Search for the cell housing the specified text and yield its [x, y] center coordinate. 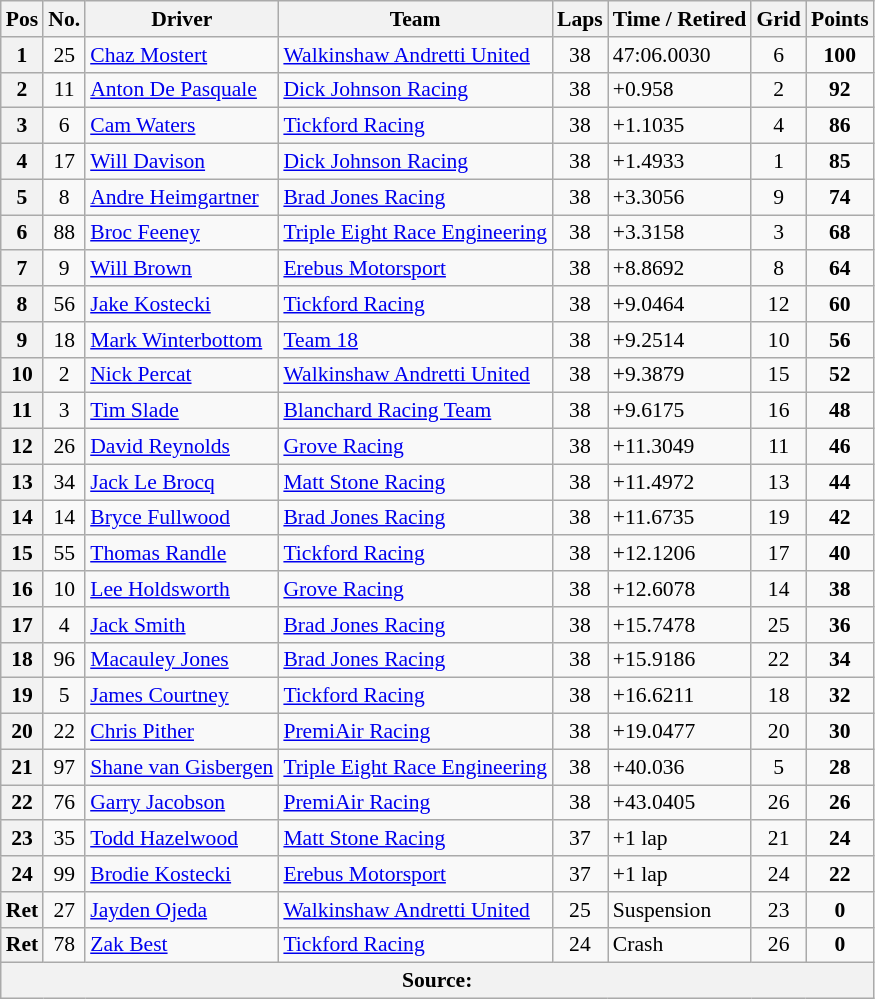
74 [840, 197]
Mark Winterbottom [182, 340]
+15.7478 [680, 625]
Broc Feeney [182, 233]
+11.3049 [680, 447]
Zak Best [182, 945]
Will Davison [182, 162]
Grid [778, 19]
Andre Heimgartner [182, 197]
48 [840, 411]
Time / Retired [680, 19]
30 [840, 732]
+9.0464 [680, 304]
+9.2514 [680, 340]
+11.4972 [680, 482]
+8.8692 [680, 269]
+1.1035 [680, 126]
28 [840, 767]
Shane van Gisbergen [182, 767]
Pos [22, 19]
+12.6078 [680, 589]
Will Brown [182, 269]
+3.3056 [680, 197]
+15.9186 [680, 660]
100 [840, 55]
+40.036 [680, 767]
52 [840, 375]
47:06.0030 [680, 55]
96 [64, 660]
60 [840, 304]
99 [64, 874]
88 [64, 233]
James Courtney [182, 696]
Team 18 [415, 340]
+9.3879 [680, 375]
68 [840, 233]
+0.958 [680, 90]
Anton De Pasquale [182, 90]
55 [64, 554]
+16.6211 [680, 696]
78 [64, 945]
76 [64, 803]
32 [840, 696]
Chris Pither [182, 732]
+43.0405 [680, 803]
+12.1206 [680, 554]
+19.0477 [680, 732]
7 [22, 269]
No. [64, 19]
Bryce Fullwood [182, 518]
Crash [680, 945]
Jack Smith [182, 625]
46 [840, 447]
44 [840, 482]
Jack Le Brocq [182, 482]
Garry Jacobson [182, 803]
35 [64, 839]
Cam Waters [182, 126]
Points [840, 19]
+9.6175 [680, 411]
Lee Holdsworth [182, 589]
Jayden Ojeda [182, 910]
92 [840, 90]
Brodie Kostecki [182, 874]
Tim Slade [182, 411]
Nick Percat [182, 375]
Todd Hazelwood [182, 839]
Source: [438, 981]
42 [840, 518]
+3.3158 [680, 233]
+11.6735 [680, 518]
+1.4933 [680, 162]
85 [840, 162]
86 [840, 126]
40 [840, 554]
Laps [580, 19]
Driver [182, 19]
36 [840, 625]
David Reynolds [182, 447]
Suspension [680, 910]
Thomas Randle [182, 554]
64 [840, 269]
Macauley Jones [182, 660]
Blanchard Racing Team [415, 411]
Jake Kostecki [182, 304]
27 [64, 910]
97 [64, 767]
Team [415, 19]
Chaz Mostert [182, 55]
